Search for the cell housing the specified text and yield its [X, Y] center coordinate. 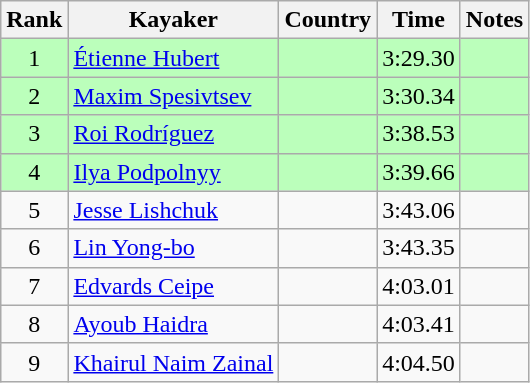
Country [328, 20]
3:38.53 [419, 134]
2 [34, 96]
8 [34, 324]
9 [34, 362]
Roi Rodríguez [174, 134]
3:29.30 [419, 58]
6 [34, 248]
Edvards Ceipe [174, 286]
4:04.50 [419, 362]
Lin Yong-bo [174, 248]
Khairul Naim Zainal [174, 362]
Time [419, 20]
Maxim Spesivtsev [174, 96]
3:39.66 [419, 172]
Kayaker [174, 20]
Jesse Lishchuk [174, 210]
Ayoub Haidra [174, 324]
Étienne Hubert [174, 58]
3:43.06 [419, 210]
4:03.01 [419, 286]
3:30.34 [419, 96]
4 [34, 172]
3:43.35 [419, 248]
Rank [34, 20]
3 [34, 134]
4:03.41 [419, 324]
5 [34, 210]
Notes [494, 20]
Ilya Podpolnyy [174, 172]
7 [34, 286]
1 [34, 58]
